Capture the cell that displays the provided text and extract its [X, Y] central coordinate. 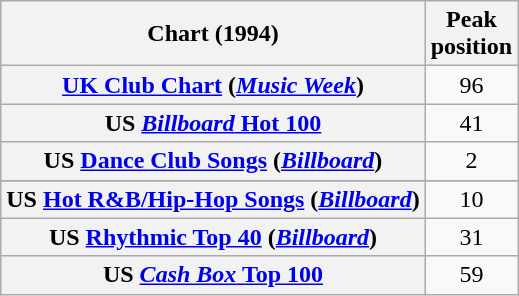
96 [471, 85]
Peakposition [471, 34]
Chart (1994) [213, 34]
UK Club Chart (Music Week) [213, 85]
41 [471, 123]
2 [471, 161]
US Hot R&B/Hip-Hop Songs (Billboard) [213, 199]
59 [471, 275]
US Billboard Hot 100 [213, 123]
10 [471, 199]
US Cash Box Top 100 [213, 275]
31 [471, 237]
US Dance Club Songs (Billboard) [213, 161]
US Rhythmic Top 40 (Billboard) [213, 237]
